Provide the (x, y) coordinate of the cell's center where the given text is located.  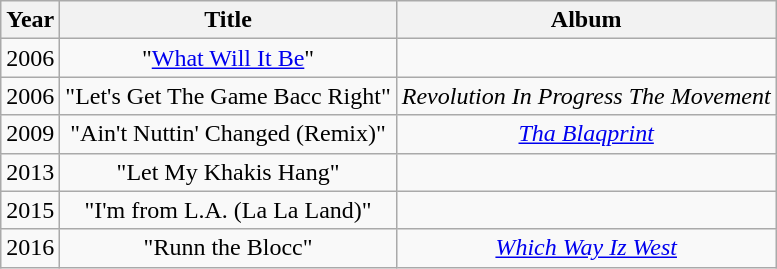
Year (30, 20)
"What Will It Be" (228, 58)
2013 (30, 172)
"Let My Khakis Hang" (228, 172)
2009 (30, 134)
"Runn the Blocc" (228, 248)
Title (228, 20)
2016 (30, 248)
Tha Blaqprint (586, 134)
Which Way Iz West (586, 248)
"I'm from L.A. (La La Land)" (228, 210)
Revolution In Progress The Movement (586, 96)
"Let's Get The Game Bacc Right" (228, 96)
"Ain't Nuttin' Changed (Remix)" (228, 134)
2015 (30, 210)
Album (586, 20)
